Return [X, Y] of the center of cell containing provided text 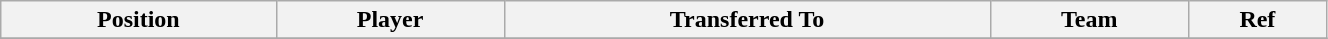
Transferred To [747, 20]
Team [1089, 20]
Player [390, 20]
Position [138, 20]
Ref [1257, 20]
